For the text-containing cell, return its midpoint in [x, y] coordinate format. 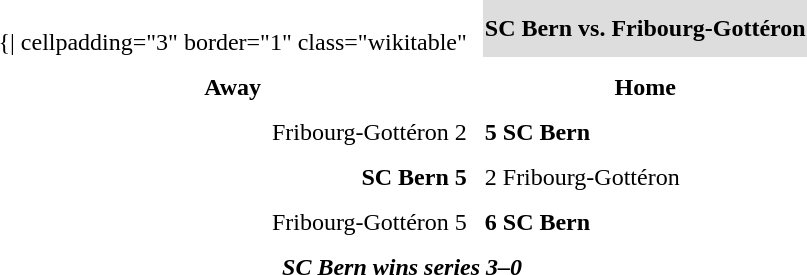
5 SC Bern [645, 132]
Home [645, 87]
6 SC Bern [645, 222]
2 Fribourg-Gottéron [645, 177]
SC Bern vs. Fribourg-Gottéron [645, 28]
